Determine the [x, y] coordinate at the center of the cell enclosing the given text.  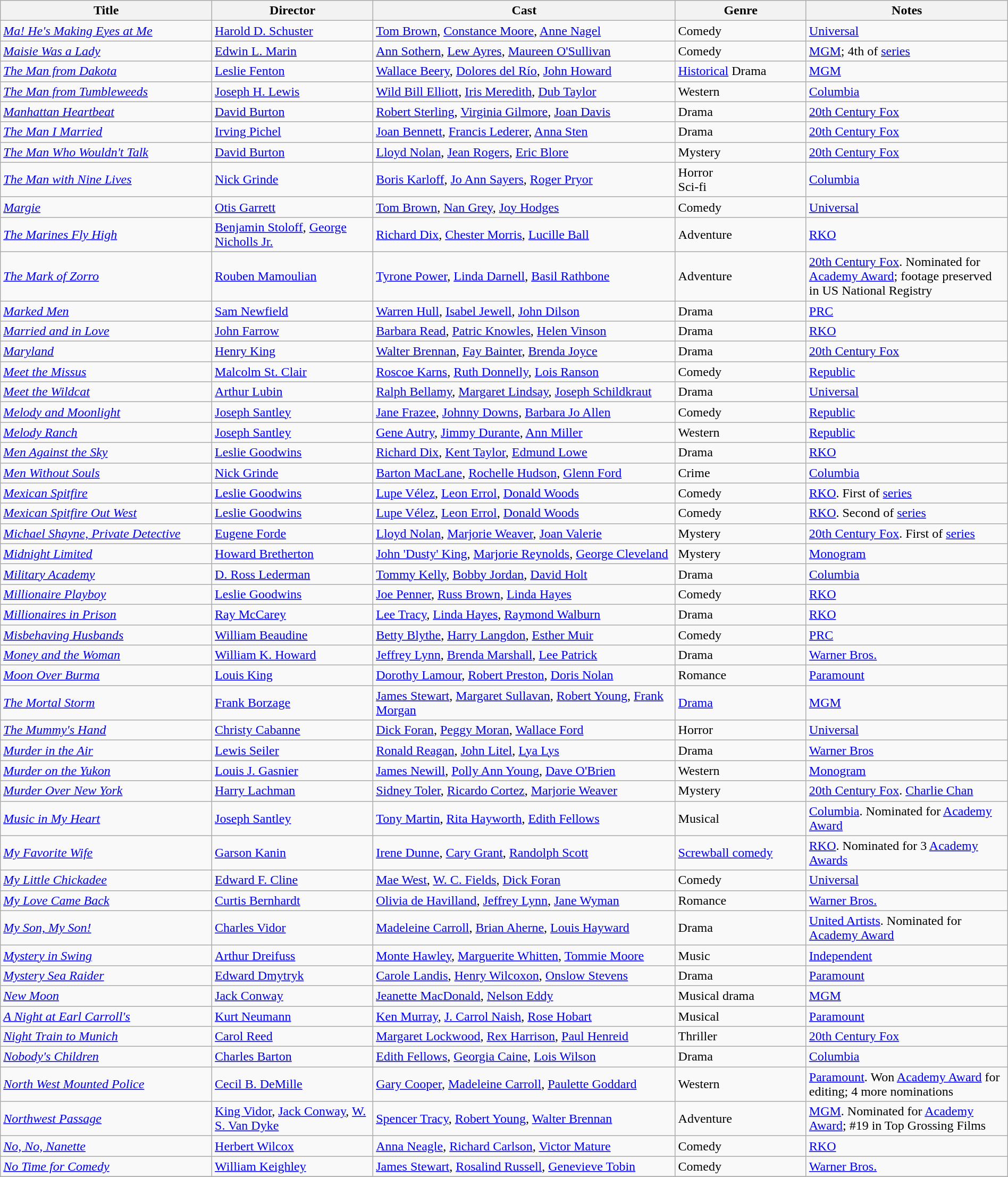
Ann Sothern, Lew Ayres, Maureen O'Sullivan [524, 51]
Garson Kanin [292, 853]
Tom Brown, Nan Grey, Joy Hodges [524, 207]
Misbehaving Husbands [106, 635]
Edward Dmytryk [292, 975]
Margaret Lockwood, Rex Harrison, Paul Henreid [524, 1037]
Lloyd Nolan, Jean Rogers, Eric Blore [524, 152]
Henry King [292, 352]
Lee Tracy, Linda Hayes, Raymond Walburn [524, 614]
Eugene Forde [292, 533]
Wild Bill Elliott, Iris Meredith, Dub Taylor [524, 91]
Spencer Tracy, Robert Young, Walter Brennan [524, 1119]
Crime [741, 473]
Murder in the Air [106, 750]
Columbia. Nominated for Academy Award [907, 818]
Wallace Beery, Dolores del Río, John Howard [524, 71]
Monte Hawley, Marguerite Whitten, Tommie Moore [524, 955]
Barton MacLane, Rochelle Hudson, Glenn Ford [524, 473]
Moon Over Burma [106, 675]
Money and the Woman [106, 655]
The Man from Tumbleweeds [106, 91]
The Mark of Zorro [106, 276]
A Night at Earl Carroll's [106, 1016]
Independent [907, 955]
Anna Neagle, Richard Carlson, Victor Mature [524, 1146]
MGM. Nominated for Academy Award; #19 in Top Grossing Films [907, 1119]
Tommy Kelly, Bobby Jordan, David Holt [524, 574]
Michael Shayne, Private Detective [106, 533]
Tyrone Power, Linda Darnell, Basil Rathbone [524, 276]
No, No, Nanette [106, 1146]
The Man with Nine Lives [106, 180]
D. Ross Lederman [292, 574]
20th Century Fox. First of series [907, 533]
Screwball comedy [741, 853]
My Little Chickadee [106, 880]
Kurt Neumann [292, 1016]
Tom Brown, Constance Moore, Anne Nagel [524, 31]
Warner Bros [907, 750]
Mystery Sea Raider [106, 975]
John 'Dusty' King, Marjorie Reynolds, George Cleveland [524, 554]
Edward F. Cline [292, 880]
Ronald Reagan, John Litel, Lya Lys [524, 750]
The Mummy's Hand [106, 730]
Cecil B. DeMille [292, 1084]
Louis J. Gasnier [292, 771]
Maisie Was a Lady [106, 51]
John Farrow [292, 331]
Millionaire Playboy [106, 594]
United Artists. Nominated for Academy Award [907, 928]
Melody and Moonlight [106, 412]
Night Train to Munich [106, 1037]
Otis Garrett [292, 207]
Marked Men [106, 311]
Men Against the Sky [106, 453]
Meet the Wildcat [106, 392]
William Beaudine [292, 635]
Ralph Bellamy, Margaret Lindsay, Joseph Schildkraut [524, 392]
Military Academy [106, 574]
Joe Penner, Russ Brown, Linda Hayes [524, 594]
HorrorSci-fi [741, 180]
Irving Pichel [292, 132]
Frank Borzage [292, 703]
Leslie Fenton [292, 71]
Lewis Seiler [292, 750]
No Time for Comedy [106, 1166]
Ken Murray, J. Carrol Naish, Rose Hobart [524, 1016]
Millionaires in Prison [106, 614]
James Stewart, Rosalind Russell, Genevieve Tobin [524, 1166]
The Man I Married [106, 132]
Howard Bretherton [292, 554]
Sam Newfield [292, 311]
My Favorite Wife [106, 853]
Jack Conway [292, 996]
Barbara Read, Patric Knowles, Helen Vinson [524, 331]
The Marines Fly High [106, 234]
James Stewart, Margaret Sullavan, Robert Young, Frank Morgan [524, 703]
Paramount. Won Academy Award for editing; 4 more nominations [907, 1084]
Rouben Mamoulian [292, 276]
Irene Dunne, Cary Grant, Randolph Scott [524, 853]
Mexican Spitfire Out West [106, 513]
The Man from Dakota [106, 71]
Richard Dix, Kent Taylor, Edmund Lowe [524, 453]
Margie [106, 207]
Edwin L. Marin [292, 51]
Boris Karloff, Jo Ann Sayers, Roger Pryor [524, 180]
Madeleine Carroll, Brian Aherne, Louis Hayward [524, 928]
Cast [524, 11]
Ray McCarey [292, 614]
Olivia de Havilland, Jeffrey Lynn, Jane Wyman [524, 900]
Sidney Toler, Ricardo Cortez, Marjorie Weaver [524, 791]
Joan Bennett, Francis Lederer, Anna Sten [524, 132]
Louis King [292, 675]
Robert Sterling, Virginia Gilmore, Joan Davis [524, 112]
Melody Ranch [106, 432]
Curtis Bernhardt [292, 900]
Manhattan Heartbeat [106, 112]
Walter Brennan, Fay Bainter, Brenda Joyce [524, 352]
Maryland [106, 352]
Mystery in Swing [106, 955]
Murder Over New York [106, 791]
Music [741, 955]
Carole Landis, Henry Wilcoxon, Onslow Stevens [524, 975]
RKO. Second of series [907, 513]
Carol Reed [292, 1037]
Historical Drama [741, 71]
James Newill, Polly Ann Young, Dave O'Brien [524, 771]
Title [106, 11]
Nobody's Children [106, 1057]
Malcolm St. Clair [292, 372]
Harold D. Schuster [292, 31]
Ma! He's Making Eyes at Me [106, 31]
Charles Vidor [292, 928]
The Mortal Storm [106, 703]
Horror [741, 730]
Gene Autry, Jimmy Durante, Ann Miller [524, 432]
Midnight Limited [106, 554]
King Vidor, Jack Conway, W. S. Van Dyke [292, 1119]
Genre [741, 11]
Mexican Spitfire [106, 493]
Northwest Passage [106, 1119]
Benjamin Stoloff, George Nicholls Jr. [292, 234]
Richard Dix, Chester Morris, Lucille Ball [524, 234]
MGM; 4th of series [907, 51]
Music in My Heart [106, 818]
William Keighley [292, 1166]
Joseph H. Lewis [292, 91]
My Love Came Back [106, 900]
Harry Lachman [292, 791]
Gary Cooper, Madeleine Carroll, Paulette Goddard [524, 1084]
Jeffrey Lynn, Brenda Marshall, Lee Patrick [524, 655]
Arthur Dreifuss [292, 955]
Murder on the Yukon [106, 771]
Men Without Souls [106, 473]
20th Century Fox. Nominated for Academy Award; footage preserved in US National Registry [907, 276]
Jeanette MacDonald, Nelson Eddy [524, 996]
Lloyd Nolan, Marjorie Weaver, Joan Valerie [524, 533]
Married and in Love [106, 331]
Arthur Lubin [292, 392]
Dorothy Lamour, Robert Preston, Doris Nolan [524, 675]
Roscoe Karns, Ruth Donnelly, Lois Ranson [524, 372]
Jane Frazee, Johnny Downs, Barbara Jo Allen [524, 412]
Musical drama [741, 996]
Notes [907, 11]
Mae West, W. C. Fields, Dick Foran [524, 880]
RKO. Nominated for 3 Academy Awards [907, 853]
William K. Howard [292, 655]
Herbert Wilcox [292, 1146]
North West Mounted Police [106, 1084]
Betty Blythe, Harry Langdon, Esther Muir [524, 635]
New Moon [106, 996]
RKO. First of series [907, 493]
My Son, My Son! [106, 928]
Edith Fellows, Georgia Caine, Lois Wilson [524, 1057]
Warren Hull, Isabel Jewell, John Dilson [524, 311]
20th Century Fox. Charlie Chan [907, 791]
Tony Martin, Rita Hayworth, Edith Fellows [524, 818]
Charles Barton [292, 1057]
Meet the Missus [106, 372]
Thriller [741, 1037]
Dick Foran, Peggy Moran, Wallace Ford [524, 730]
Christy Cabanne [292, 730]
Director [292, 11]
The Man Who Wouldn't Talk [106, 152]
